Return the [x, y] coordinate for the center point of the cell that contains the specified text.  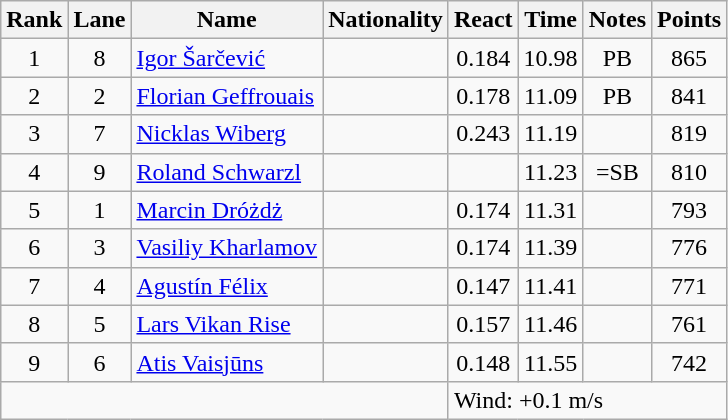
Wind: +0.1 m/s [587, 400]
0.243 [483, 134]
776 [690, 248]
Florian Geffrouais [227, 96]
0.148 [483, 362]
761 [690, 324]
10.98 [550, 58]
Vasiliy Kharlamov [227, 248]
Rank [34, 20]
0.147 [483, 286]
810 [690, 172]
0.157 [483, 324]
Atis Vaisjūns [227, 362]
11.55 [550, 362]
11.31 [550, 210]
Marcin Dróżdż [227, 210]
11.41 [550, 286]
Points [690, 20]
Nationality [386, 20]
Name [227, 20]
=SB [617, 172]
Agustín Félix [227, 286]
0.184 [483, 58]
742 [690, 362]
11.19 [550, 134]
793 [690, 210]
11.23 [550, 172]
11.09 [550, 96]
819 [690, 134]
Notes [617, 20]
865 [690, 58]
Igor Šarčević [227, 58]
Lars Vikan Rise [227, 324]
Lane [100, 20]
771 [690, 286]
0.178 [483, 96]
841 [690, 96]
11.46 [550, 324]
React [483, 20]
Nicklas Wiberg [227, 134]
Roland Schwarzl [227, 172]
11.39 [550, 248]
Time [550, 20]
